Search for the cell housing the specified text and yield its [X, Y] center coordinate. 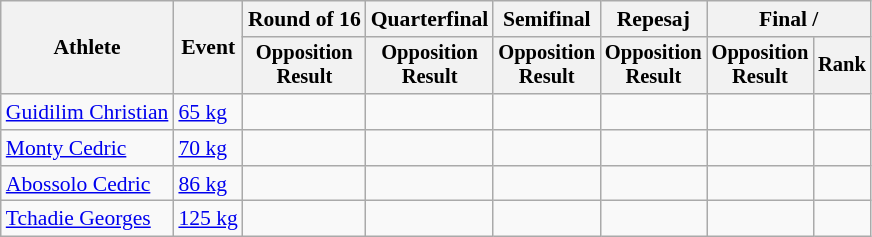
70 kg [208, 148]
Tchadie Georges [88, 219]
86 kg [208, 184]
Quarterfinal [430, 19]
Repesaj [654, 19]
125 kg [208, 219]
Athlete [88, 48]
Semifinal [546, 19]
Abossolo Cedric [88, 184]
65 kg [208, 112]
Final / [789, 19]
Round of 16 [304, 19]
Monty Cedric [88, 148]
Rank [842, 66]
Event [208, 48]
Guidilim Christian [88, 112]
